Output the (x, y) coordinate of the center of the cell containing the given text.  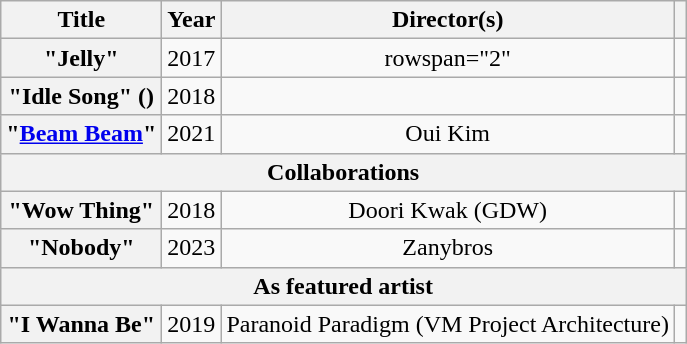
"Jelly" (82, 58)
"I Wanna Be" (82, 324)
"Idle Song" () (82, 96)
Doori Kwak (GDW) (448, 210)
"Wow Thing" (82, 210)
2023 (192, 248)
Director(s) (448, 20)
rowspan="2" (448, 58)
Zanybros (448, 248)
2021 (192, 134)
Title (82, 20)
Paranoid Paradigm (VM Project Architecture) (448, 324)
As featured artist (344, 286)
Year (192, 20)
Oui Kim (448, 134)
"Nobody" (82, 248)
2019 (192, 324)
2017 (192, 58)
Collaborations (344, 172)
"Beam Beam" (82, 134)
